Determine the (X, Y) coordinate at the center of the cell enclosing the given text.  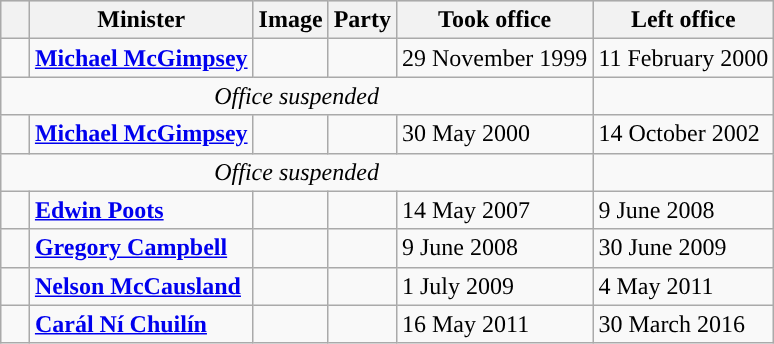
Carál Ní Chuilín (141, 324)
14 May 2007 (494, 210)
Edwin Poots (141, 210)
Minister (141, 20)
1 July 2009 (494, 286)
14 October 2002 (684, 134)
4 May 2011 (684, 286)
29 November 1999 (494, 58)
Left office (684, 20)
30 March 2016 (684, 324)
30 May 2000 (494, 134)
Took office (494, 20)
11 February 2000 (684, 58)
Image (290, 20)
Gregory Campbell (141, 248)
Nelson McCausland (141, 286)
30 June 2009 (684, 248)
16 May 2011 (494, 324)
Party (362, 20)
